Find where the given text appears and provide that cell's center as (X, Y) coordinate. 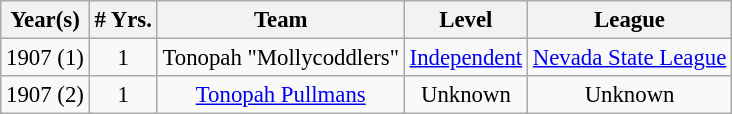
Tonopah "Mollycoddlers" (280, 58)
Independent (466, 58)
1907 (1) (45, 58)
League (629, 20)
Nevada State League (629, 58)
# Yrs. (123, 20)
1907 (2) (45, 95)
Year(s) (45, 20)
Level (466, 20)
Team (280, 20)
Tonopah Pullmans (280, 95)
